Return (x, y) of the center of cell containing provided text 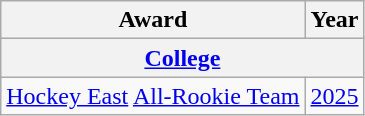
Year (334, 20)
College (182, 58)
Award (153, 20)
2025 (334, 96)
Hockey East All-Rookie Team (153, 96)
